Capture the cell that displays the provided text and extract its [x, y] central coordinate. 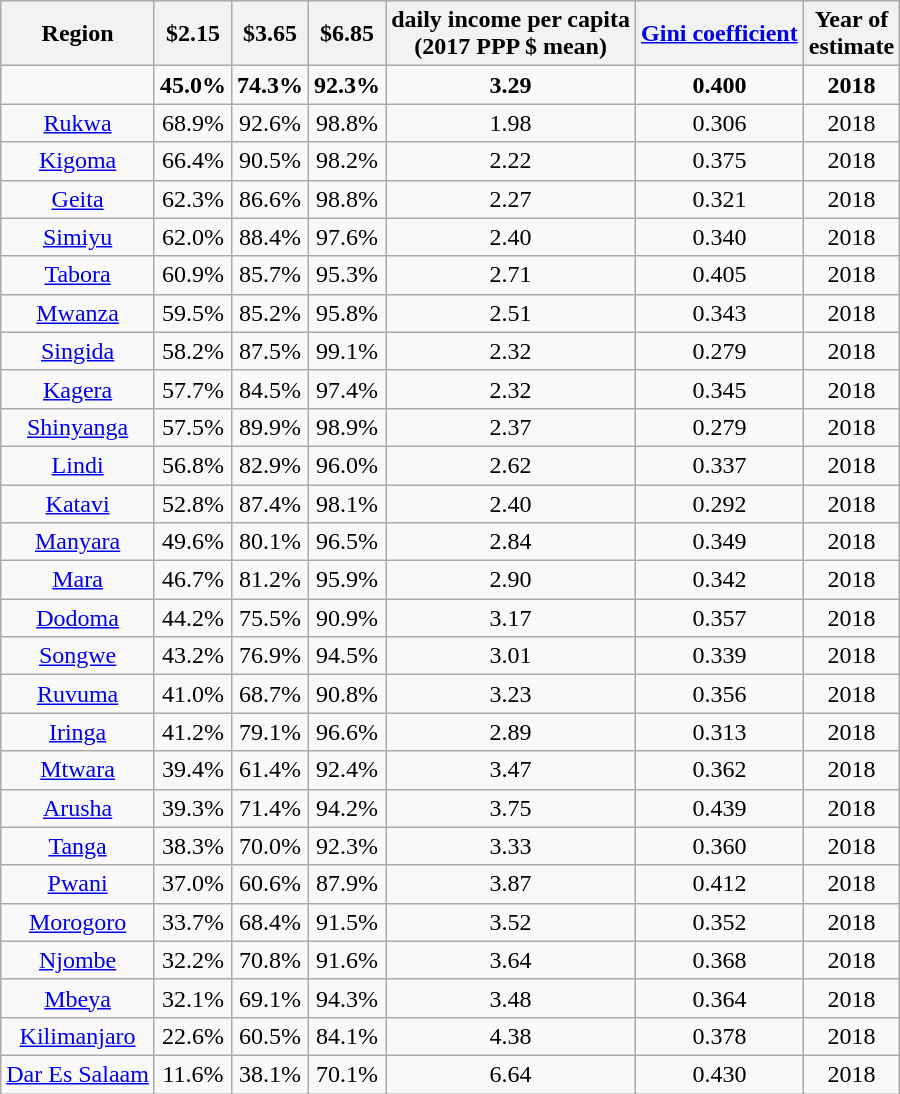
60.5% [270, 1036]
0.405 [720, 275]
96.0% [348, 465]
75.5% [270, 618]
3.01 [511, 656]
Singida [78, 351]
Tabora [78, 275]
Lindi [78, 465]
Tanga [78, 846]
2.71 [511, 275]
81.2% [270, 580]
3.17 [511, 618]
Region [78, 34]
3.87 [511, 884]
96.6% [348, 732]
Arusha [78, 808]
52.8% [192, 503]
90.5% [270, 161]
82.9% [270, 465]
2.90 [511, 580]
0.292 [720, 503]
59.5% [192, 313]
95.3% [348, 275]
Geita [78, 199]
92.4% [348, 770]
91.5% [348, 922]
Katavi [78, 503]
61.4% [270, 770]
76.9% [270, 656]
0.343 [720, 313]
70.0% [270, 846]
33.7% [192, 922]
Shinyanga [78, 427]
0.339 [720, 656]
46.7% [192, 580]
80.1% [270, 542]
38.3% [192, 846]
68.4% [270, 922]
0.345 [720, 389]
85.7% [270, 275]
45.0% [192, 85]
Mwanza [78, 313]
98.1% [348, 503]
$6.85 [348, 34]
0.439 [720, 808]
3.47 [511, 770]
Mtwara [78, 770]
97.4% [348, 389]
57.7% [192, 389]
4.38 [511, 1036]
95.9% [348, 580]
90.8% [348, 694]
74.3% [270, 85]
0.352 [720, 922]
66.4% [192, 161]
2.51 [511, 313]
95.8% [348, 313]
86.6% [270, 199]
0.342 [720, 580]
56.8% [192, 465]
3.75 [511, 808]
Mbeya [78, 998]
0.378 [720, 1036]
87.4% [270, 503]
0.349 [720, 542]
Njombe [78, 960]
70.8% [270, 960]
11.6% [192, 1074]
85.2% [270, 313]
90.9% [348, 618]
3.23 [511, 694]
3.33 [511, 846]
58.2% [192, 351]
87.9% [348, 884]
69.1% [270, 998]
Rukwa [78, 123]
60.6% [270, 884]
41.2% [192, 732]
Mara [78, 580]
2.22 [511, 161]
0.362 [720, 770]
0.313 [720, 732]
0.400 [720, 85]
32.2% [192, 960]
Pwani [78, 884]
0.357 [720, 618]
32.1% [192, 998]
22.6% [192, 1036]
87.5% [270, 351]
79.1% [270, 732]
2.84 [511, 542]
88.4% [270, 237]
Songwe [78, 656]
2.62 [511, 465]
Kilimanjaro [78, 1036]
Dar Es Salaam [78, 1074]
62.3% [192, 199]
68.7% [270, 694]
94.5% [348, 656]
91.6% [348, 960]
0.375 [720, 161]
Morogoro [78, 922]
Ruvuma [78, 694]
57.5% [192, 427]
94.2% [348, 808]
Year ofestimate [851, 34]
39.4% [192, 770]
0.340 [720, 237]
3.29 [511, 85]
daily income per capita(2017 PPP $ mean) [511, 34]
70.1% [348, 1074]
0.360 [720, 846]
44.2% [192, 618]
97.6% [348, 237]
92.6% [270, 123]
37.0% [192, 884]
Iringa [78, 732]
1.98 [511, 123]
2.37 [511, 427]
68.9% [192, 123]
0.430 [720, 1074]
0.337 [720, 465]
2.89 [511, 732]
$3.65 [270, 34]
3.52 [511, 922]
Kigoma [78, 161]
0.356 [720, 694]
43.2% [192, 656]
Simiyu [78, 237]
84.1% [348, 1036]
3.48 [511, 998]
49.6% [192, 542]
Kagera [78, 389]
3.64 [511, 960]
Gini coefficient [720, 34]
6.64 [511, 1074]
98.2% [348, 161]
0.364 [720, 998]
0.412 [720, 884]
Manyara [78, 542]
89.9% [270, 427]
2.27 [511, 199]
38.1% [270, 1074]
0.306 [720, 123]
$2.15 [192, 34]
71.4% [270, 808]
39.3% [192, 808]
62.0% [192, 237]
0.321 [720, 199]
94.3% [348, 998]
84.5% [270, 389]
98.9% [348, 427]
41.0% [192, 694]
60.9% [192, 275]
96.5% [348, 542]
0.368 [720, 960]
99.1% [348, 351]
Dodoma [78, 618]
